Extract the [x, y] coordinate from the center of the cell holding the provided text.  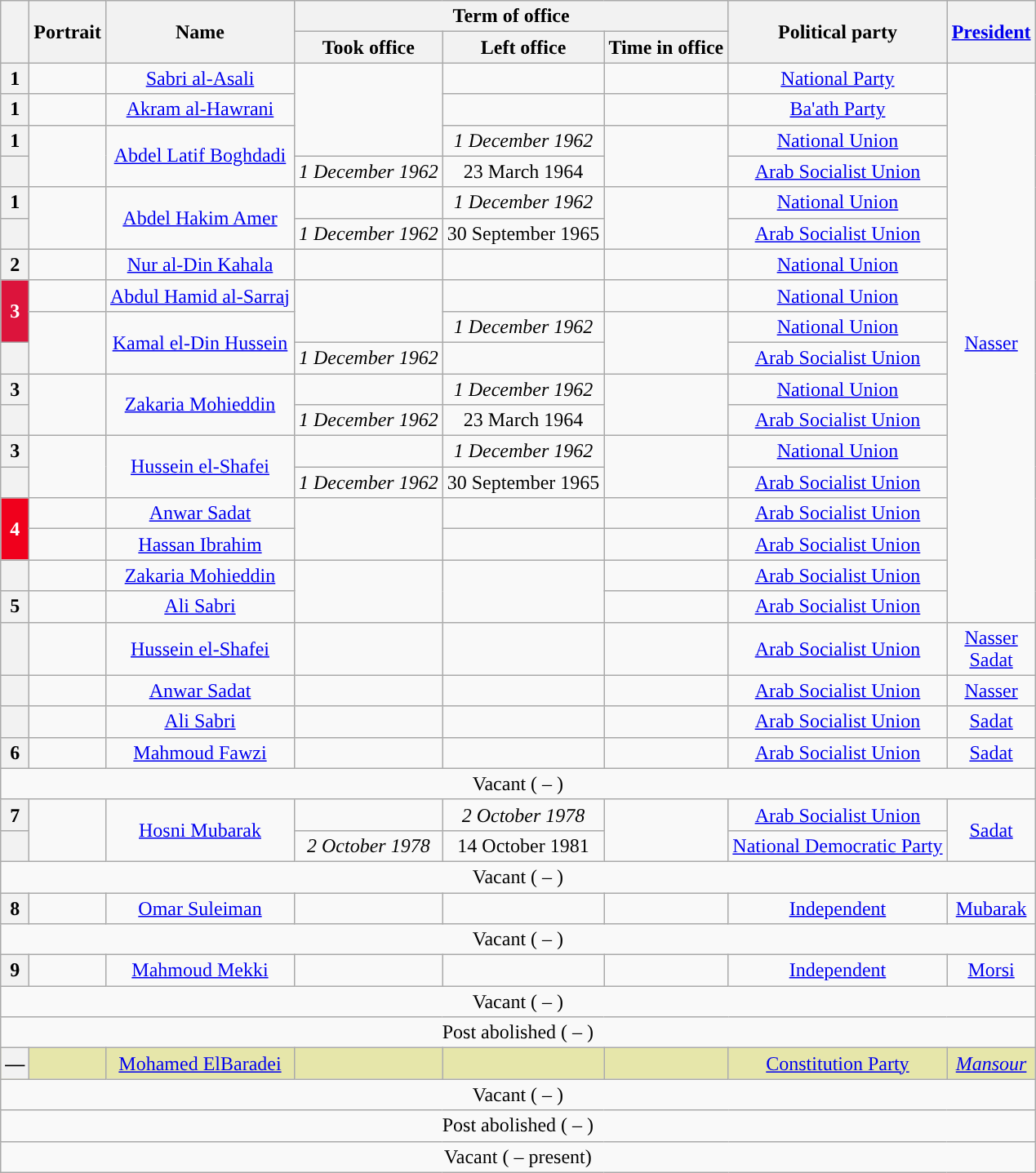
Hassan Ibrahim [199, 544]
President [991, 32]
Took office [368, 47]
14 October 1981 [523, 846]
9 [15, 971]
6 [15, 753]
Nur al-Din Kahala [199, 264]
8 [15, 909]
Term of office [511, 16]
Morsi [991, 971]
Political party [838, 32]
Abdel Hakim Amer [199, 218]
4 [15, 529]
2 [15, 264]
Left office [523, 47]
Time in office [666, 47]
Abdul Hamid al-Sarraj [199, 295]
Vacant ( – present) [518, 1157]
Abdel Latif Boghdadi [199, 156]
Mahmoud Fawzi [199, 753]
— [15, 1064]
NasserSadat [991, 648]
Mansour [991, 1064]
Mohamed ElBaradei [199, 1064]
7 [15, 815]
Omar Suleiman [199, 909]
National Party [838, 78]
Constitution Party [838, 1064]
Akram al-Hawrani [199, 109]
Mubarak [991, 909]
Sabri al-Asali [199, 78]
Name [199, 32]
Hosni Mubarak [199, 830]
National Democratic Party [838, 846]
5 [15, 606]
Kamal el-Din Hussein [199, 342]
Mahmoud Mekki [199, 971]
Ba'ath Party [838, 109]
Portrait [68, 32]
